Provide the (x, y) coordinate of the cell's center where the given text is located.  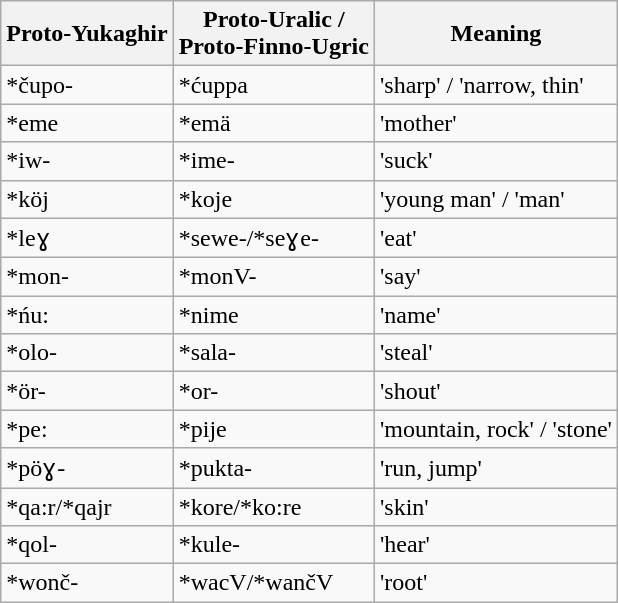
*olo- (87, 353)
*pe: (87, 429)
'shout' (496, 391)
Proto-Uralic /Proto-Finno-Ugric (274, 34)
*or- (274, 391)
'mountain, rock' / 'stone' (496, 429)
'run, jump' (496, 468)
*koje (274, 199)
*emä (274, 123)
*ör- (87, 391)
'skin' (496, 507)
*čupo- (87, 85)
'suck' (496, 161)
'steal' (496, 353)
*wacV/*wančV (274, 583)
'hear' (496, 545)
*mon- (87, 277)
*wonč- (87, 583)
'root' (496, 583)
*kule- (274, 545)
*ćuppa (274, 85)
*pöɣ- (87, 468)
*sewe-/*seɣe- (274, 238)
*sala- (274, 353)
'say' (496, 277)
'mother' (496, 123)
*iw- (87, 161)
*pukta- (274, 468)
*ńu: (87, 315)
*pije (274, 429)
*qa:r/*qajr (87, 507)
Proto-Yukaghir (87, 34)
*nime (274, 315)
*kore/*ko:re (274, 507)
*qol- (87, 545)
Meaning (496, 34)
*leɣ (87, 238)
*eme (87, 123)
'eat' (496, 238)
*köj (87, 199)
'young man' / 'man' (496, 199)
'name' (496, 315)
'sharp' / 'narrow, thin' (496, 85)
*ime- (274, 161)
*monV- (274, 277)
